Search for the cell housing the specified text and yield its (x, y) center coordinate. 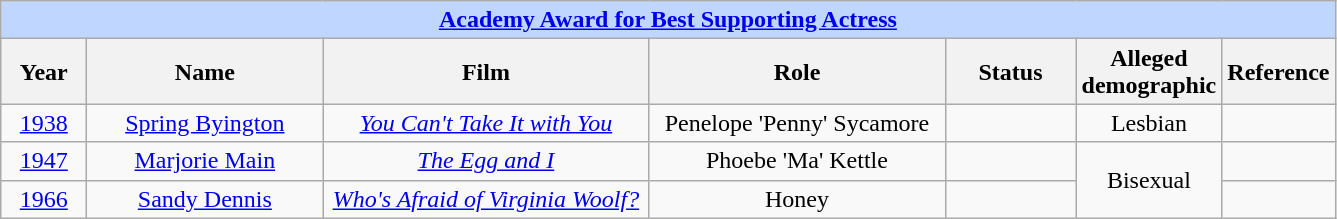
Status (1010, 72)
1966 (44, 199)
Marjorie Main (205, 161)
Penelope 'Penny' Sycamore (797, 123)
Reference (1278, 72)
Phoebe 'Ma' Kettle (797, 161)
Who's Afraid of Virginia Woolf? (486, 199)
Name (205, 72)
1947 (44, 161)
Lesbian (1149, 123)
Alleged demographic (1149, 72)
Year (44, 72)
Sandy Dennis (205, 199)
1938 (44, 123)
The Egg and I (486, 161)
Spring Byington (205, 123)
Bisexual (1149, 180)
Role (797, 72)
Honey (797, 199)
Film (486, 72)
You Can't Take It with You (486, 123)
Academy Award for Best Supporting Actress (668, 20)
